Pinpoint the cell where the given text exists, returning its (x, y) midpoint coordinate. 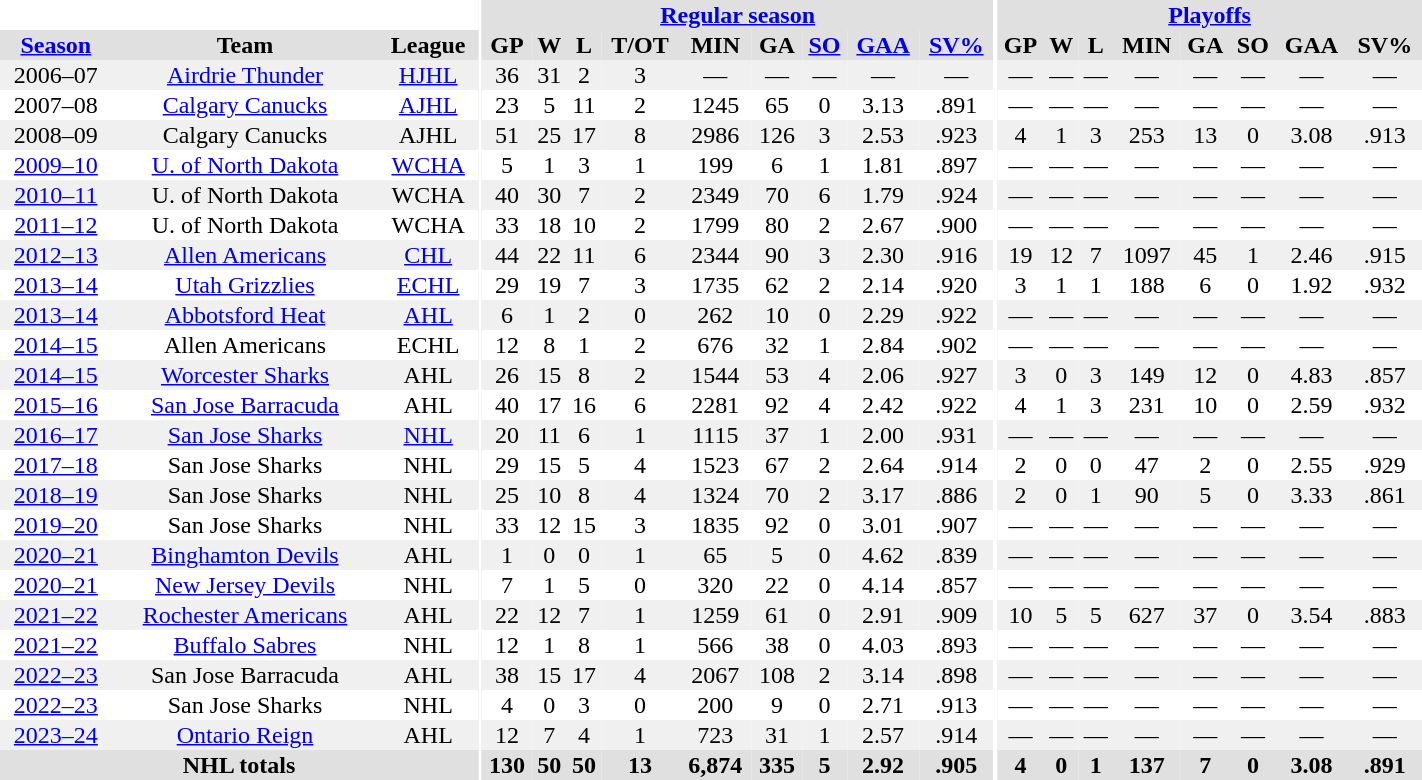
2.42 (883, 405)
1735 (716, 285)
.923 (956, 135)
2019–20 (56, 525)
200 (716, 705)
Season (56, 45)
.916 (956, 255)
1115 (716, 435)
723 (716, 735)
67 (777, 465)
130 (507, 765)
3.01 (883, 525)
1835 (716, 525)
30 (550, 195)
2023–24 (56, 735)
62 (777, 285)
2011–12 (56, 225)
1523 (716, 465)
.886 (956, 495)
2.59 (1311, 405)
2006–07 (56, 75)
335 (777, 765)
188 (1146, 285)
149 (1146, 375)
.915 (1385, 255)
2010–11 (56, 195)
.927 (956, 375)
20 (507, 435)
36 (507, 75)
627 (1146, 615)
61 (777, 615)
2.30 (883, 255)
4.62 (883, 555)
18 (550, 225)
53 (777, 375)
Buffalo Sabres (246, 645)
NHL totals (239, 765)
80 (777, 225)
2.14 (883, 285)
2007–08 (56, 105)
47 (1146, 465)
2344 (716, 255)
676 (716, 345)
.909 (956, 615)
23 (507, 105)
2.67 (883, 225)
3.33 (1311, 495)
2018–19 (56, 495)
2.53 (883, 135)
Playoffs (1210, 15)
.898 (956, 675)
1544 (716, 375)
2067 (716, 675)
26 (507, 375)
CHL (428, 255)
4.14 (883, 585)
137 (1146, 765)
HJHL (428, 75)
1097 (1146, 255)
1245 (716, 105)
2.29 (883, 315)
Binghamton Devils (246, 555)
2017–18 (56, 465)
2986 (716, 135)
Team (246, 45)
6,874 (716, 765)
.920 (956, 285)
Airdrie Thunder (246, 75)
9 (777, 705)
Ontario Reign (246, 735)
3.13 (883, 105)
3.14 (883, 675)
New Jersey Devils (246, 585)
44 (507, 255)
2016–17 (56, 435)
2349 (716, 195)
.905 (956, 765)
126 (777, 135)
566 (716, 645)
Utah Grizzlies (246, 285)
.924 (956, 195)
2281 (716, 405)
2008–09 (56, 135)
Abbotsford Heat (246, 315)
4.03 (883, 645)
2.91 (883, 615)
320 (716, 585)
T/OT (640, 45)
3.54 (1311, 615)
108 (777, 675)
Worcester Sharks (246, 375)
2009–10 (56, 165)
2012–13 (56, 255)
2.64 (883, 465)
1799 (716, 225)
199 (716, 165)
.929 (1385, 465)
32 (777, 345)
2.00 (883, 435)
.893 (956, 645)
3.17 (883, 495)
2.71 (883, 705)
.839 (956, 555)
2.57 (883, 735)
2015–16 (56, 405)
.883 (1385, 615)
51 (507, 135)
.861 (1385, 495)
.931 (956, 435)
262 (716, 315)
Rochester Americans (246, 615)
231 (1146, 405)
16 (584, 405)
1.81 (883, 165)
45 (1205, 255)
2.84 (883, 345)
Regular season (738, 15)
League (428, 45)
4.83 (1311, 375)
.897 (956, 165)
2.46 (1311, 255)
253 (1146, 135)
.902 (956, 345)
.907 (956, 525)
1259 (716, 615)
1324 (716, 495)
1.79 (883, 195)
1.92 (1311, 285)
.900 (956, 225)
2.92 (883, 765)
2.55 (1311, 465)
2.06 (883, 375)
